Provide the [x, y] coordinate of the cell's center where the given text is located.  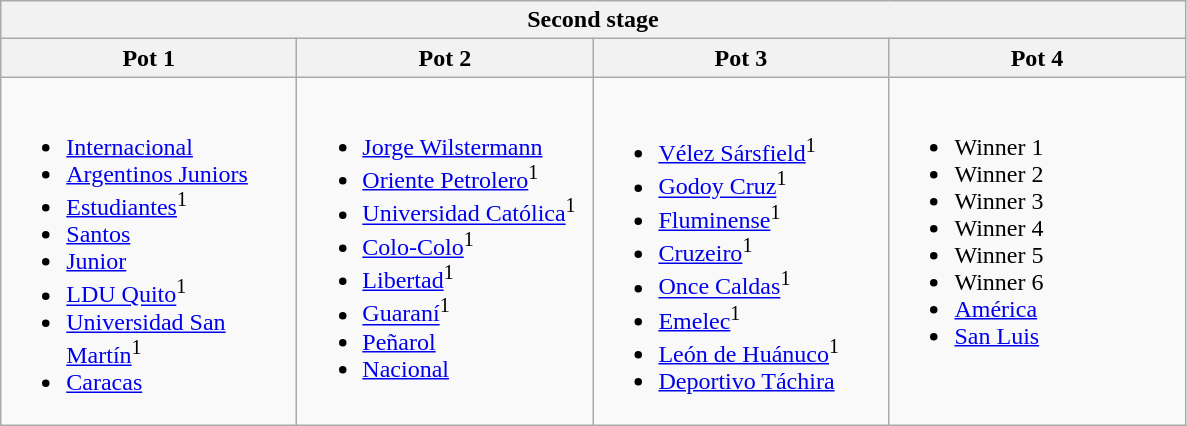
Pot 2 [445, 58]
Internacional Argentinos Juniors Estudiantes1 Santos Junior LDU Quito1 Universidad San Martín1 Caracas [149, 252]
Pot 1 [149, 58]
Winner 1Winner 2Winner 3Winner 4Winner 5Winner 6 América San Luis [1037, 252]
Vélez Sársfield1 Godoy Cruz1 Fluminense1 Cruzeiro1 Once Caldas1 Emelec1 León de Huánuco1 Deportivo Táchira [741, 252]
Second stage [593, 20]
Pot 3 [741, 58]
Jorge Wilstermann Oriente Petrolero1 Universidad Católica1 Colo-Colo1 Libertad1 Guaraní1 Peñarol Nacional [445, 252]
Pot 4 [1037, 58]
